Return [x, y] of the center of cell containing provided text 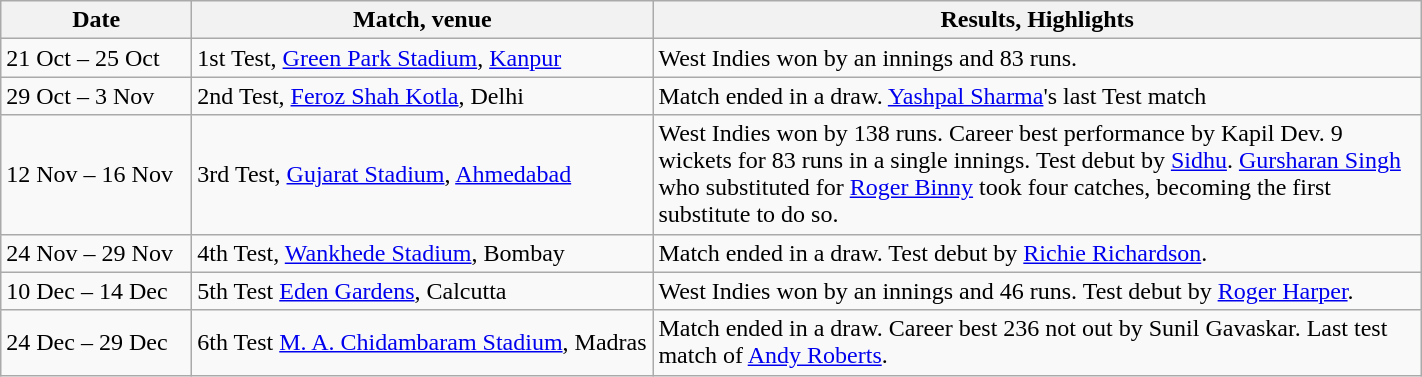
1st Test, Green Park Stadium, Kanpur [422, 58]
Match ended in a draw. Test debut by Richie Richardson. [1038, 253]
10 Dec – 14 Dec [96, 291]
24 Dec – 29 Dec [96, 342]
Results, Highlights [1038, 20]
6th Test M. A. Chidambaram Stadium, Madras [422, 342]
5th Test Eden Gardens, Calcutta [422, 291]
2nd Test, Feroz Shah Kotla, Delhi [422, 96]
Match ended in a draw. Career best 236 not out by Sunil Gavaskar. Last test match of Andy Roberts. [1038, 342]
4th Test, Wankhede Stadium, Bombay [422, 253]
24 Nov – 29 Nov [96, 253]
Match ended in a draw. Yashpal Sharma's last Test match [1038, 96]
West Indies won by an innings and 46 runs. Test debut by Roger Harper. [1038, 291]
Date [96, 20]
12 Nov – 16 Nov [96, 174]
Match, venue [422, 20]
21 Oct – 25 Oct [96, 58]
3rd Test, Gujarat Stadium, Ahmedabad [422, 174]
29 Oct – 3 Nov [96, 96]
West Indies won by an innings and 83 runs. [1038, 58]
